Detect which cell encompasses the target text, then output its (X, Y) center coordinate. 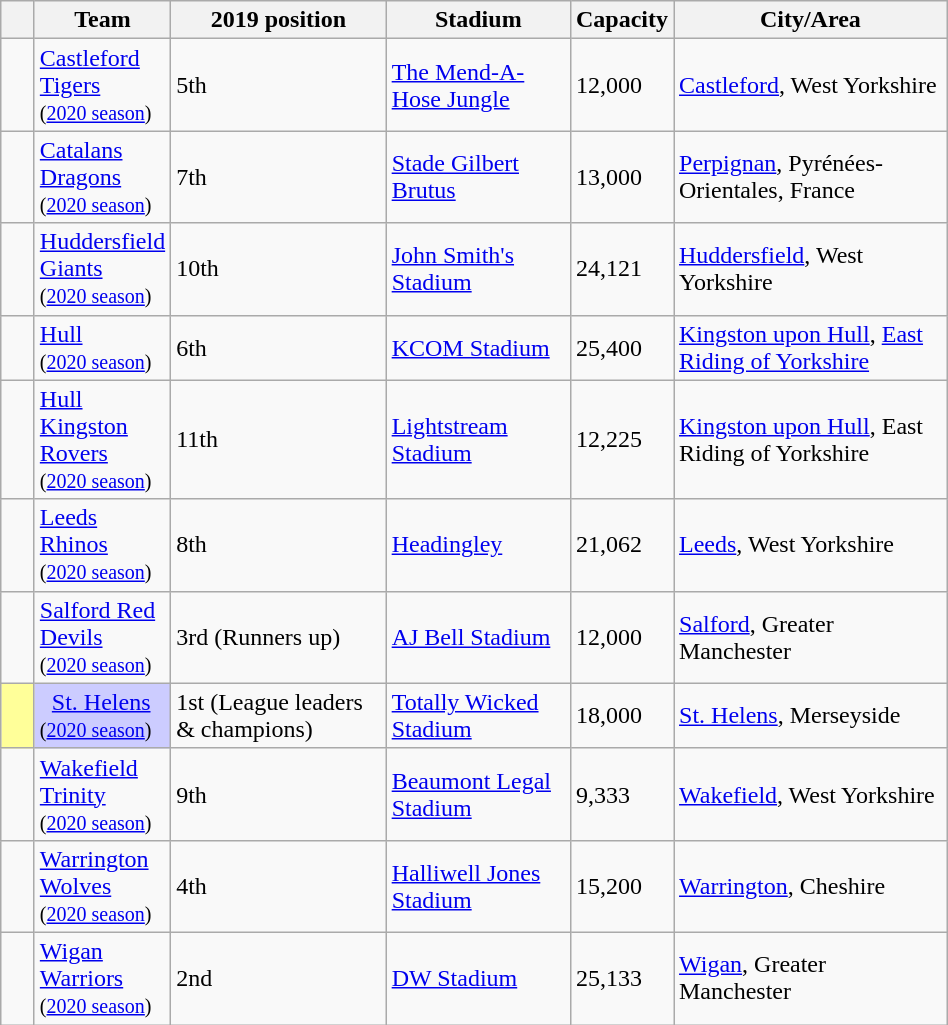
Stade Gilbert Brutus (478, 177)
Huddersfield Giants(2020 season) (102, 269)
AJ Bell Stadium (478, 637)
Salford Red Devils(2020 season) (102, 637)
Halliwell Jones Stadium (478, 886)
8th (278, 545)
Totally Wicked Stadium (478, 716)
John Smith's Stadium (478, 269)
Warrington, Cheshire (811, 886)
St. Helens, Merseyside (811, 716)
Salford, Greater Manchester (811, 637)
Wakefield Trinity(2020 season) (102, 794)
Warrington Wolves(2020 season) (102, 886)
Hull(2020 season) (102, 348)
Hull Kingston Rovers(2020 season) (102, 440)
Leeds Rhinos(2020 season) (102, 545)
25,133 (622, 978)
Wigan, Greater Manchester (811, 978)
21,062 (622, 545)
10th (278, 269)
18,000 (622, 716)
9,333 (622, 794)
Castleford, West Yorkshire (811, 85)
Lightstream Stadium (478, 440)
Wigan Warriors(2020 season) (102, 978)
Perpignan, Pyrénées-Orientales, France (811, 177)
3rd (Runners up) (278, 637)
24,121 (622, 269)
Beaumont Legal Stadium (478, 794)
Stadium (478, 20)
DW Stadium (478, 978)
13,000 (622, 177)
5th (278, 85)
7th (278, 177)
2nd (278, 978)
15,200 (622, 886)
Huddersfield, West Yorkshire (811, 269)
KCOM Stadium (478, 348)
12,225 (622, 440)
Headingley (478, 545)
Capacity (622, 20)
11th (278, 440)
6th (278, 348)
2019 position (278, 20)
1st (League leaders & champions) (278, 716)
Castleford Tigers(2020 season) (102, 85)
Wakefield, West Yorkshire (811, 794)
Leeds, West Yorkshire (811, 545)
Catalans Dragons(2020 season) (102, 177)
9th (278, 794)
The Mend-A-Hose Jungle (478, 85)
St. Helens(2020 season) (102, 716)
4th (278, 886)
25,400 (622, 348)
Team (102, 20)
City/Area (811, 20)
